Return the [x, y] coordinate for the center point of the cell that contains the specified text.  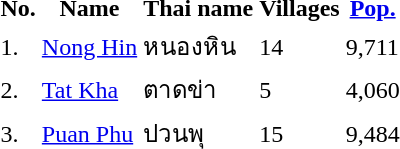
Nong Hin [89, 46]
Tat Kha [89, 90]
ตาดข่า [198, 90]
5 [300, 90]
14 [300, 46]
หนองหิน [198, 46]
